Determine the [X, Y] coordinate at the center of the cell enclosing the given text.  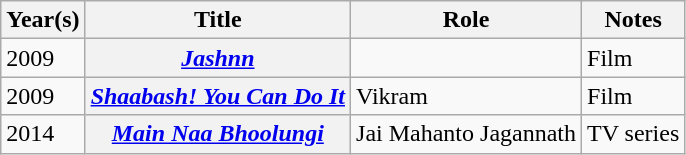
Vikram [466, 96]
Shaabash! You Can Do It [218, 96]
Role [466, 20]
Jashnn [218, 58]
Main Naa Bhoolungi [218, 134]
Year(s) [43, 20]
Jai Mahanto Jagannath [466, 134]
Title [218, 20]
Notes [634, 20]
2014 [43, 134]
TV series [634, 134]
